Identify which cell holds the provided text, then report its (x, y) central coordinate. 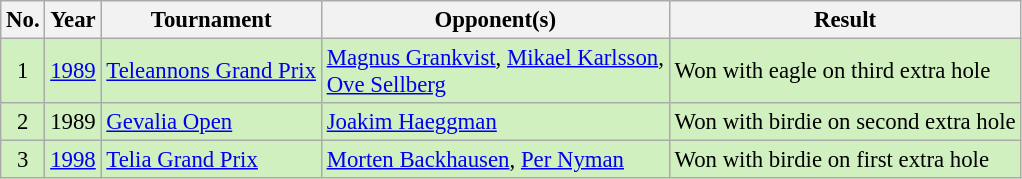
Telia Grand Prix (211, 160)
3 (23, 160)
Year (73, 20)
Won with birdie on first extra hole (845, 160)
2 (23, 122)
Won with birdie on second extra hole (845, 122)
Tournament (211, 20)
No. (23, 20)
Magnus Grankvist, Mikael Karlsson, Ove Sellberg (495, 72)
Result (845, 20)
Won with eagle on third extra hole (845, 72)
1998 (73, 160)
Joakim Haeggman (495, 122)
Gevalia Open (211, 122)
1 (23, 72)
Teleannons Grand Prix (211, 72)
Morten Backhausen, Per Nyman (495, 160)
Opponent(s) (495, 20)
